Determine the (X, Y) coordinate at the center of the cell enclosing the given text.  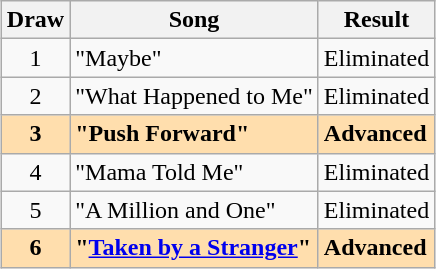
4 (35, 172)
Draw (35, 20)
"What Happened to Me" (194, 96)
"A Million and One" (194, 210)
"Taken by a Stranger" (194, 248)
6 (35, 248)
Result (376, 20)
"Mama Told Me" (194, 172)
3 (35, 134)
5 (35, 210)
1 (35, 58)
"Maybe" (194, 58)
"Push Forward" (194, 134)
Song (194, 20)
2 (35, 96)
